Identify which cell holds the provided text, then report its (X, Y) central coordinate. 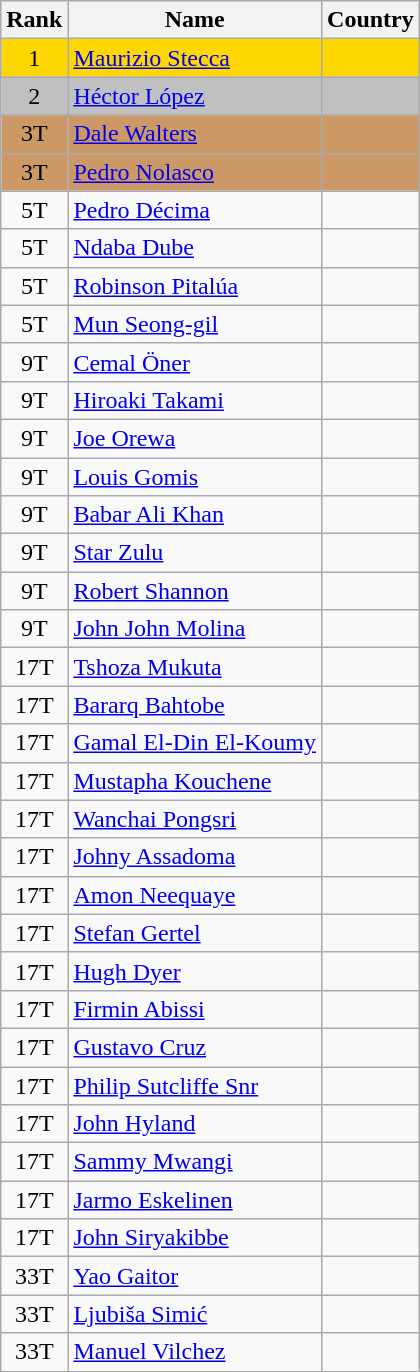
Mustapha Kouchene (195, 781)
Wanchai Pongsri (195, 819)
Stefan Gertel (195, 933)
Tshoza Mukuta (195, 667)
1 (34, 58)
Louis Gomis (195, 477)
Robinson Pitalúa (195, 286)
John John Molina (195, 629)
Philip Sutcliffe Snr (195, 1085)
Johny Assadoma (195, 857)
John Siryakibbe (195, 1238)
Babar Ali Khan (195, 515)
2 (34, 96)
Robert Shannon (195, 591)
Firmin Abissi (195, 1009)
Hugh Dyer (195, 971)
Yao Gaitor (195, 1276)
Gustavo Cruz (195, 1047)
Country (371, 20)
Jarmo Eskelinen (195, 1200)
Pedro Nolasco (195, 172)
Dale Walters (195, 134)
Name (195, 20)
Pedro Décima (195, 210)
Sammy Mwangi (195, 1162)
Ljubiša Simić (195, 1314)
Gamal El-Din El-Koumy (195, 743)
Mun Seong-gil (195, 324)
Joe Orewa (195, 438)
Manuel Vilchez (195, 1352)
Bararq Bahtobe (195, 705)
Cemal Öner (195, 362)
Maurizio Stecca (195, 58)
Rank (34, 20)
Star Zulu (195, 553)
Ndaba Dube (195, 248)
John Hyland (195, 1124)
Héctor López (195, 96)
Hiroaki Takami (195, 400)
Amon Neequaye (195, 895)
